Extract the [X, Y] coordinate from the center of the cell holding the provided text.  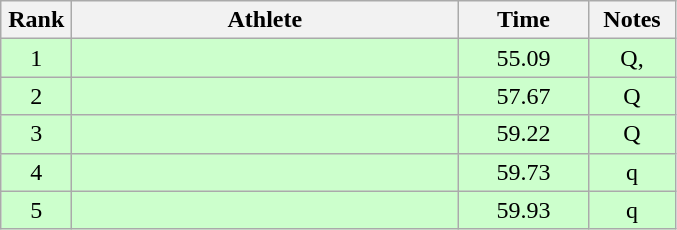
1 [36, 58]
Q, [632, 58]
4 [36, 172]
Rank [36, 20]
Time [524, 20]
55.09 [524, 58]
57.67 [524, 96]
3 [36, 134]
2 [36, 96]
59.73 [524, 172]
5 [36, 210]
59.93 [524, 210]
Athlete [265, 20]
59.22 [524, 134]
Notes [632, 20]
